Return the (X, Y) coordinate for the center point of the cell that contains the specified text.  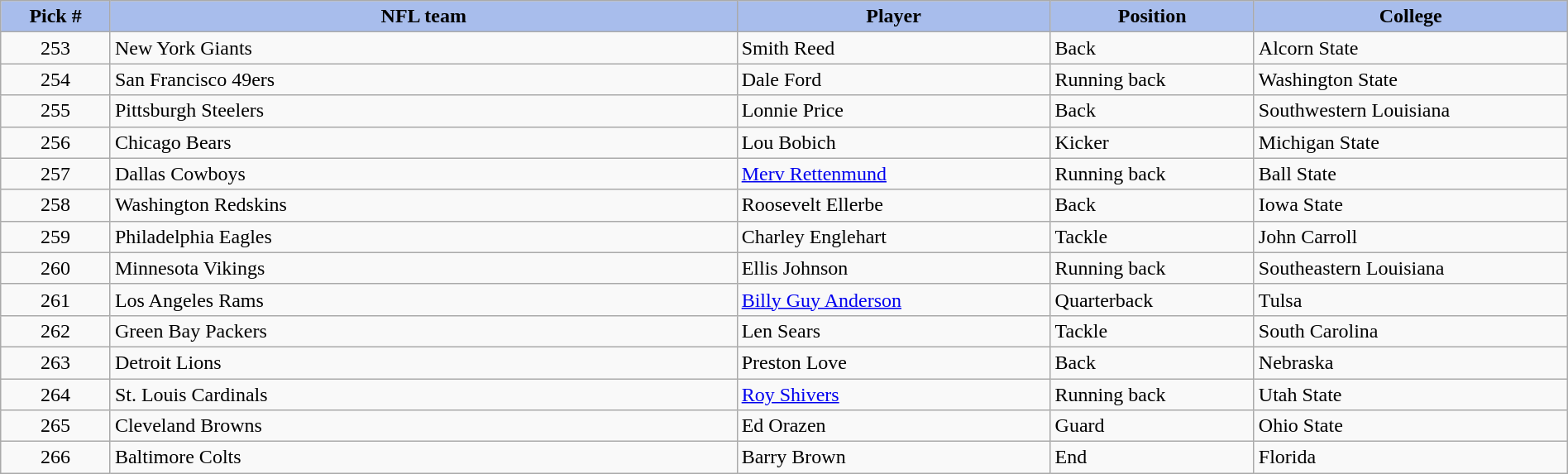
Nebraska (1411, 362)
Minnesota Vikings (423, 268)
Guard (1152, 426)
256 (56, 142)
John Carroll (1411, 237)
Utah State (1411, 395)
NFL team (423, 17)
South Carolina (1411, 331)
257 (56, 174)
Merv Rettenmund (893, 174)
Pittsburgh Steelers (423, 111)
Smith Reed (893, 48)
Billy Guy Anderson (893, 299)
Cleveland Browns (423, 426)
Green Bay Packers (423, 331)
Barry Brown (893, 457)
259 (56, 237)
262 (56, 331)
258 (56, 205)
254 (56, 79)
Chicago Bears (423, 142)
265 (56, 426)
Detroit Lions (423, 362)
Quarterback (1152, 299)
Florida (1411, 457)
Washington Redskins (423, 205)
College (1411, 17)
Los Angeles Rams (423, 299)
Tulsa (1411, 299)
Baltimore Colts (423, 457)
260 (56, 268)
St. Louis Cardinals (423, 395)
Lonnie Price (893, 111)
Alcorn State (1411, 48)
Position (1152, 17)
New York Giants (423, 48)
Iowa State (1411, 205)
Southeastern Louisiana (1411, 268)
264 (56, 395)
253 (56, 48)
Lou Bobich (893, 142)
Ed Orazen (893, 426)
Ohio State (1411, 426)
Ball State (1411, 174)
End (1152, 457)
Ellis Johnson (893, 268)
266 (56, 457)
Player (893, 17)
San Francisco 49ers (423, 79)
Michigan State (1411, 142)
255 (56, 111)
Dallas Cowboys (423, 174)
261 (56, 299)
Washington State (1411, 79)
Charley Englehart (893, 237)
Len Sears (893, 331)
Roy Shivers (893, 395)
Pick # (56, 17)
263 (56, 362)
Philadelphia Eagles (423, 237)
Kicker (1152, 142)
Roosevelt Ellerbe (893, 205)
Southwestern Louisiana (1411, 111)
Preston Love (893, 362)
Dale Ford (893, 79)
